From the cell containing the given text, extract its center point as [X, Y] coordinate. 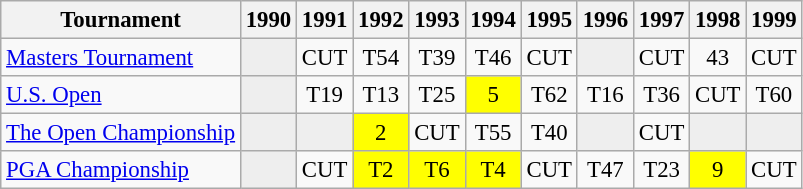
T54 [381, 58]
1992 [381, 20]
T62 [549, 95]
1993 [437, 20]
1994 [493, 20]
U.S. Open [121, 95]
1990 [268, 20]
Masters Tournament [121, 58]
T36 [661, 95]
1998 [718, 20]
T19 [325, 95]
T47 [605, 170]
T6 [437, 170]
T4 [493, 170]
The Open Championship [121, 133]
1995 [549, 20]
5 [493, 95]
T40 [549, 133]
T55 [493, 133]
2 [381, 133]
T13 [381, 95]
T2 [381, 170]
9 [718, 170]
T60 [774, 95]
43 [718, 58]
1999 [774, 20]
Tournament [121, 20]
T46 [493, 58]
1991 [325, 20]
T23 [661, 170]
1997 [661, 20]
PGA Championship [121, 170]
T16 [605, 95]
T39 [437, 58]
1996 [605, 20]
T25 [437, 95]
